Pinpoint the cell where the given text exists, returning its [X, Y] midpoint coordinate. 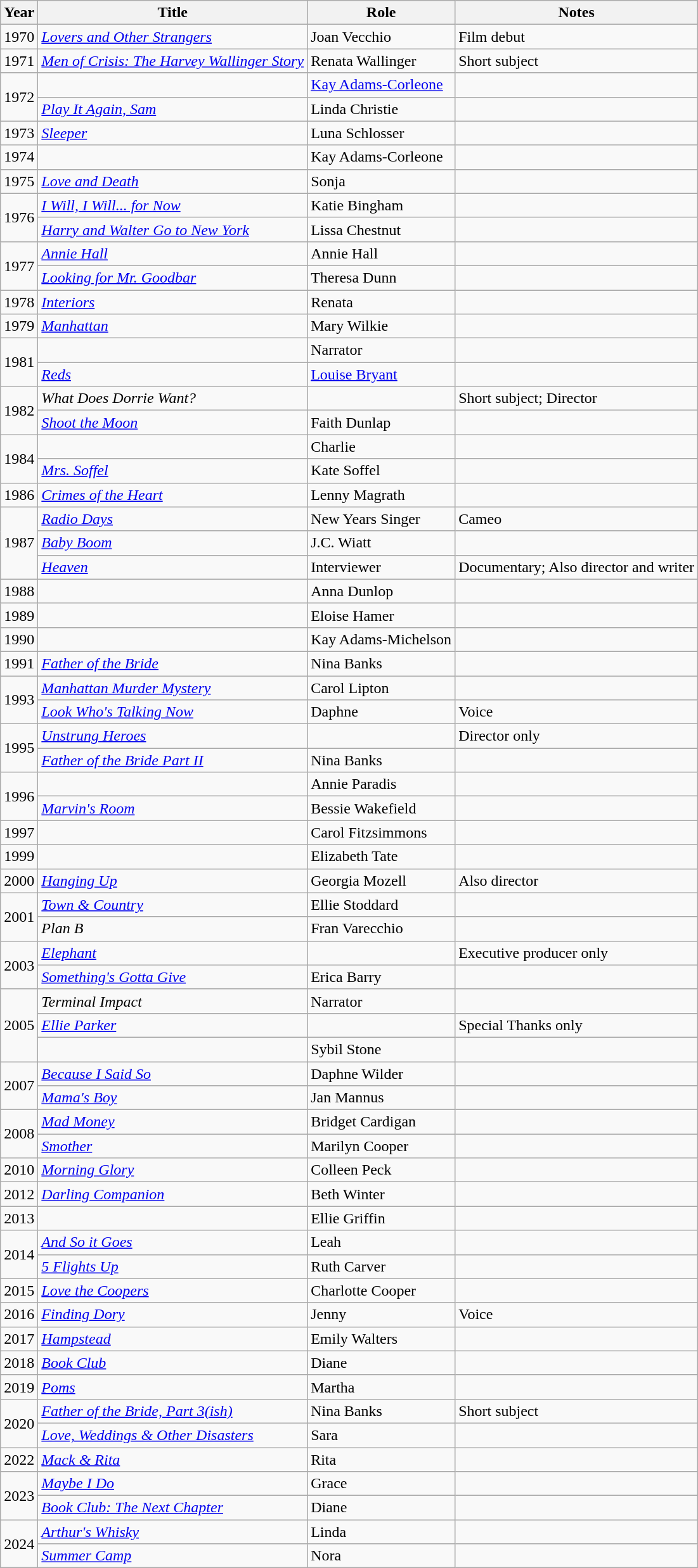
2018 [19, 1363]
Look Who's Talking Now [172, 712]
Louise Bryant [382, 374]
Joan Vecchio [382, 37]
1982 [19, 411]
2005 [19, 1025]
Morning Glory [172, 1170]
Also director [577, 881]
Renata Wallinger [382, 61]
Lovers and Other Strangers [172, 37]
Sonja [382, 181]
Notes [577, 13]
Sybil Stone [382, 1049]
Short subject; Director [577, 398]
Martha [382, 1387]
Marilyn Cooper [382, 1146]
Fran Varecchio [382, 929]
Shoot the Moon [172, 423]
1981 [19, 362]
Cameo [577, 519]
Renata [382, 302]
Faith Dunlap [382, 423]
Father of the Bride, Part 3(ish) [172, 1411]
Beth Winter [382, 1194]
Annie Paradis [382, 784]
1997 [19, 832]
Crimes of the Heart [172, 495]
Love and Death [172, 181]
2017 [19, 1339]
1999 [19, 857]
Book Club [172, 1363]
Sara [382, 1435]
Linda [382, 1532]
1978 [19, 302]
What Does Dorrie Want? [172, 398]
Ellie Stoddard [382, 905]
Hampstead [172, 1339]
Ellie Parker [172, 1025]
1971 [19, 61]
1996 [19, 796]
Interviewer [382, 567]
1990 [19, 639]
Charlie [382, 447]
Leah [382, 1242]
Play It Again, Sam [172, 109]
Lenny Magrath [382, 495]
Smother [172, 1146]
1989 [19, 615]
And So it Goes [172, 1242]
Darling Companion [172, 1194]
Mary Wilkie [382, 326]
Title [172, 13]
Baby Boom [172, 543]
1988 [19, 591]
Executive producer only [577, 953]
Director only [577, 736]
Mrs. Soffel [172, 471]
Charlotte Cooper [382, 1291]
Elizabeth Tate [382, 857]
Role [382, 13]
1977 [19, 265]
Summer Camp [172, 1556]
New Years Singer [382, 519]
1986 [19, 495]
2015 [19, 1291]
Plan B [172, 929]
1987 [19, 543]
Love, Weddings & Other Disasters [172, 1435]
Bessie Wakefield [382, 808]
Carol Lipton [382, 687]
Ellie Griffin [382, 1218]
2000 [19, 881]
Father of the Bride [172, 663]
Unstrung Heroes [172, 736]
1974 [19, 157]
Marvin's Room [172, 808]
Anna Dunlop [382, 591]
Carol Fitzsimmons [382, 832]
2020 [19, 1423]
2007 [19, 1086]
Bridget Cardigan [382, 1122]
Because I Said So [172, 1074]
2019 [19, 1387]
Emily Walters [382, 1339]
Linda Christie [382, 109]
Eloise Hamer [382, 615]
1972 [19, 97]
Arthur's Whisky [172, 1532]
Ruth Carver [382, 1266]
2008 [19, 1134]
Daphne [382, 712]
1970 [19, 37]
1995 [19, 748]
Terminal Impact [172, 1001]
Sleeper [172, 133]
Elephant [172, 953]
Jan Mannus [382, 1098]
5 Flights Up [172, 1266]
Men of Crisis: The Harvey Wallinger Story [172, 61]
Theresa Dunn [382, 277]
Love the Coopers [172, 1291]
Finding Dory [172, 1315]
Mack & Rita [172, 1459]
1975 [19, 181]
1984 [19, 459]
Heaven [172, 567]
I Will, I Will... for Now [172, 205]
Harry and Walter Go to New York [172, 229]
Georgia Mozell [382, 881]
2014 [19, 1254]
J.C. Wiatt [382, 543]
Reds [172, 374]
Katie Bingham [382, 205]
Special Thanks only [577, 1025]
Kay Adams-Michelson [382, 639]
Year [19, 13]
Town & Country [172, 905]
Kate Soffel [382, 471]
2010 [19, 1170]
Jenny [382, 1315]
Luna Schlosser [382, 133]
Father of the Bride Part II [172, 760]
1976 [19, 217]
Manhattan Murder Mystery [172, 687]
Colleen Peck [382, 1170]
2001 [19, 917]
2012 [19, 1194]
Rita [382, 1459]
Book Club: The Next Chapter [172, 1508]
Lissa Chestnut [382, 229]
Interiors [172, 302]
Poms [172, 1387]
Maybe I Do [172, 1484]
Hanging Up [172, 881]
Something's Gotta Give [172, 977]
Manhattan [172, 326]
1973 [19, 133]
Grace [382, 1484]
1993 [19, 699]
Film debut [577, 37]
1979 [19, 326]
Mama's Boy [172, 1098]
2023 [19, 1496]
2003 [19, 965]
2022 [19, 1459]
2016 [19, 1315]
2013 [19, 1218]
Mad Money [172, 1122]
Daphne Wilder [382, 1074]
Erica Barry [382, 977]
Looking for Mr. Goodbar [172, 277]
1991 [19, 663]
Radio Days [172, 519]
Nora [382, 1556]
Documentary; Also director and writer [577, 567]
2024 [19, 1544]
